Provide the [X, Y] coordinate of the cell's center where the given text is located.  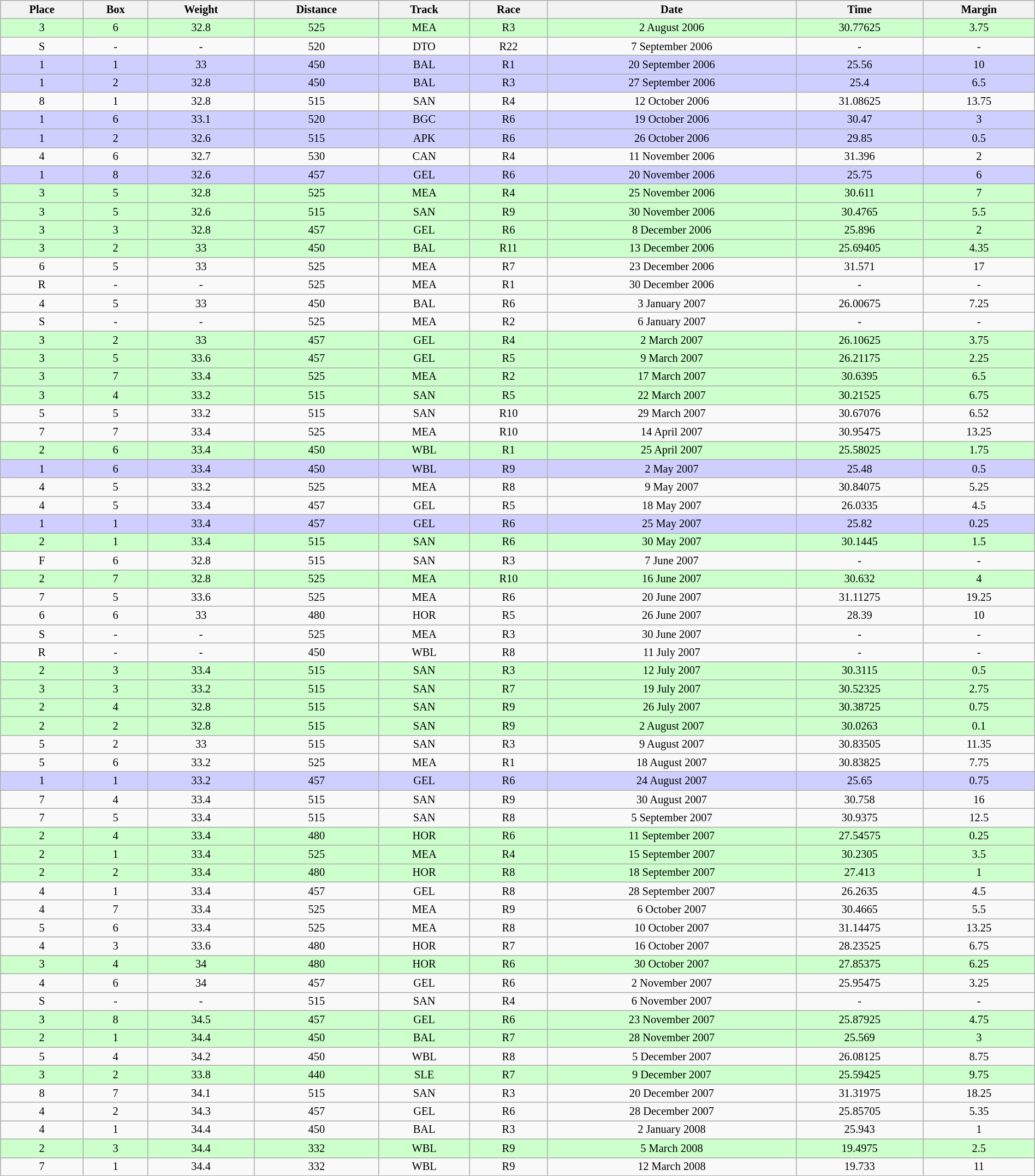
18.25 [979, 1093]
32.7 [201, 157]
2.5 [979, 1148]
29 March 2007 [671, 414]
30.4665 [859, 910]
10 October 2007 [671, 928]
15 September 2007 [671, 855]
Weight [201, 9]
27.54575 [859, 836]
11.35 [979, 744]
19 October 2006 [671, 120]
26.08125 [859, 1056]
7 June 2007 [671, 560]
25.56 [859, 64]
28 November 2007 [671, 1038]
Race [509, 9]
30 November 2006 [671, 212]
12.5 [979, 817]
25.65 [859, 781]
25.48 [859, 469]
13.75 [979, 102]
APK [424, 138]
30.84075 [859, 487]
2 August 2006 [671, 28]
13 December 2006 [671, 248]
8.75 [979, 1056]
5 December 2007 [671, 1056]
2 March 2007 [671, 340]
33.8 [201, 1074]
2.75 [979, 689]
12 July 2007 [671, 671]
16 October 2007 [671, 946]
34.1 [201, 1093]
30.67076 [859, 414]
F [42, 560]
19.4975 [859, 1148]
530 [317, 157]
3.25 [979, 983]
6.52 [979, 414]
2 May 2007 [671, 469]
31.11275 [859, 597]
25 May 2007 [671, 524]
20 November 2006 [671, 175]
25.87925 [859, 1019]
5 September 2007 [671, 817]
BGC [424, 120]
30 December 2006 [671, 285]
19 July 2007 [671, 689]
7.25 [979, 303]
6 November 2007 [671, 1001]
28 December 2007 [671, 1112]
CAN [424, 157]
16 June 2007 [671, 579]
20 September 2006 [671, 64]
26.10625 [859, 340]
30.38725 [859, 707]
26.0335 [859, 505]
25 April 2007 [671, 450]
27 September 2006 [671, 83]
4.75 [979, 1019]
4.35 [979, 248]
28.23525 [859, 946]
DTO [424, 46]
30.758 [859, 799]
24 August 2007 [671, 781]
Track [424, 9]
18 September 2007 [671, 873]
30 October 2007 [671, 964]
9.75 [979, 1074]
18 May 2007 [671, 505]
30.95475 [859, 432]
11 July 2007 [671, 652]
26.00675 [859, 303]
16 [979, 799]
23 November 2007 [671, 1019]
30 May 2007 [671, 542]
25.569 [859, 1038]
3.5 [979, 855]
26 June 2007 [671, 616]
17 March 2007 [671, 377]
2 August 2007 [671, 726]
1.75 [979, 450]
Box [116, 9]
34.5 [201, 1019]
Date [671, 9]
6 January 2007 [671, 321]
9 August 2007 [671, 744]
30.2305 [859, 855]
20 December 2007 [671, 1093]
30.632 [859, 579]
20 June 2007 [671, 597]
30.611 [859, 193]
14 April 2007 [671, 432]
31.396 [859, 157]
30.21525 [859, 395]
30.83505 [859, 744]
30.0263 [859, 726]
31.14475 [859, 928]
25.75 [859, 175]
25.896 [859, 230]
Margin [979, 9]
440 [317, 1074]
30 August 2007 [671, 799]
26 October 2006 [671, 138]
28.39 [859, 616]
2.25 [979, 359]
6.25 [979, 964]
33.1 [201, 120]
22 March 2007 [671, 395]
9 December 2007 [671, 1074]
SLE [424, 1074]
27.413 [859, 873]
11 November 2006 [671, 157]
Place [42, 9]
25.85705 [859, 1112]
18 August 2007 [671, 762]
25.59425 [859, 1074]
31.571 [859, 267]
30.1445 [859, 542]
17 [979, 267]
25.4 [859, 83]
R22 [509, 46]
11 September 2007 [671, 836]
8 December 2006 [671, 230]
25.95475 [859, 983]
34.3 [201, 1112]
11 [979, 1167]
7 September 2006 [671, 46]
5 March 2008 [671, 1148]
9 May 2007 [671, 487]
30.6395 [859, 377]
28 September 2007 [671, 891]
7.75 [979, 762]
19.733 [859, 1167]
30 June 2007 [671, 634]
26 July 2007 [671, 707]
30.77625 [859, 28]
6 October 2007 [671, 910]
3 January 2007 [671, 303]
26.2635 [859, 891]
23 December 2006 [671, 267]
5.25 [979, 487]
2 November 2007 [671, 983]
Time [859, 9]
12 October 2006 [671, 102]
34.2 [201, 1056]
5.35 [979, 1112]
25.58025 [859, 450]
25.943 [859, 1130]
31.08625 [859, 102]
30.52325 [859, 689]
30.47 [859, 120]
9 March 2007 [671, 359]
0.1 [979, 726]
2 January 2008 [671, 1130]
19.25 [979, 597]
Distance [317, 9]
30.4765 [859, 212]
1.5 [979, 542]
25.69405 [859, 248]
30.9375 [859, 817]
26.21175 [859, 359]
29.85 [859, 138]
25 November 2006 [671, 193]
R11 [509, 248]
30.3115 [859, 671]
27.85375 [859, 964]
12 March 2008 [671, 1167]
25.82 [859, 524]
31.31975 [859, 1093]
30.83825 [859, 762]
